Provide the [x, y] coordinate of the cell's center where the given text is located.  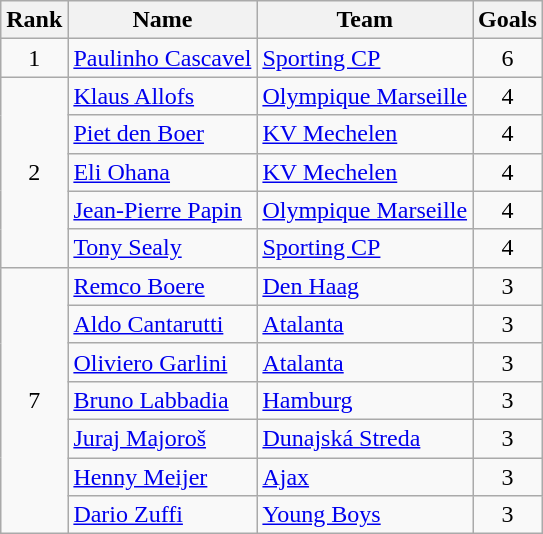
Oliviero Garlini [162, 362]
Goals [508, 20]
Ajax [365, 477]
Piet den Boer [162, 134]
Henny Meijer [162, 477]
Young Boys [365, 515]
Dario Zuffi [162, 515]
2 [34, 172]
Tony Sealy [162, 248]
Klaus Allofs [162, 96]
Dunajská Streda [365, 438]
Den Haag [365, 286]
Paulinho Cascavel [162, 58]
Aldo Cantarutti [162, 324]
Eli Ohana [162, 172]
Hamburg [365, 400]
Juraj Majoroš [162, 438]
Bruno Labbadia [162, 400]
7 [34, 400]
1 [34, 58]
Jean-Pierre Papin [162, 210]
Remco Boere [162, 286]
Rank [34, 20]
6 [508, 58]
Name [162, 20]
Team [365, 20]
